Extract the (X, Y) coordinate from the center of the cell holding the provided text.  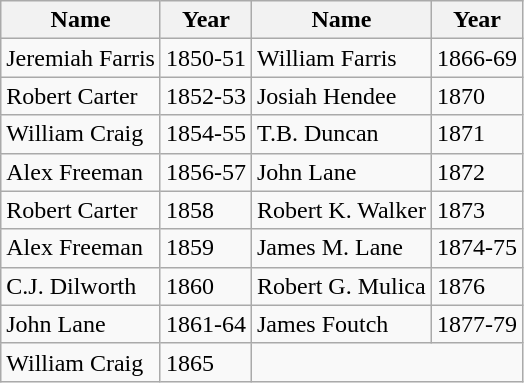
James Foutch (341, 324)
1873 (476, 210)
1859 (206, 248)
Josiah Hendee (341, 96)
1874-75 (476, 248)
Robert K. Walker (341, 210)
1850-51 (206, 58)
1858 (206, 210)
1871 (476, 134)
Jeremiah Farris (81, 58)
1865 (206, 362)
James M. Lane (341, 248)
1876 (476, 286)
T.B. Duncan (341, 134)
1866-69 (476, 58)
1854-55 (206, 134)
1856-57 (206, 172)
1860 (206, 286)
Robert G. Mulica (341, 286)
William Farris (341, 58)
1877-79 (476, 324)
1861-64 (206, 324)
C.J. Dilworth (81, 286)
1870 (476, 96)
1852-53 (206, 96)
1872 (476, 172)
